Output the (x, y) coordinate of the center of the cell containing the given text.  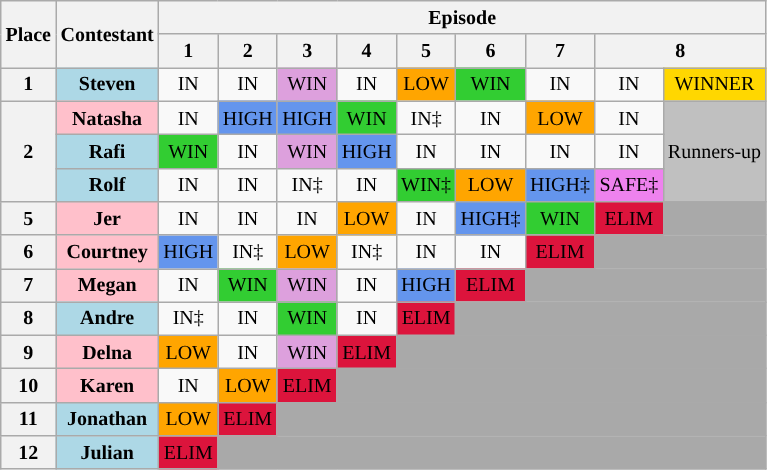
Jonathan (108, 420)
3 (306, 52)
9 (28, 352)
Place (28, 34)
Rolf (108, 184)
Jer (108, 218)
WINNER (714, 84)
Contestant (108, 34)
SAFE‡ (629, 184)
10 (28, 386)
Delna (108, 352)
WIN‡ (426, 184)
Karen (108, 386)
Episode (462, 18)
Steven (108, 84)
Julian (108, 452)
11 (28, 420)
12 (28, 452)
Runners-up (714, 151)
Megan (108, 286)
Rafi (108, 152)
Andre (108, 318)
Natasha (108, 118)
Courtney (108, 252)
4 (366, 52)
